Return the [x, y] coordinate for the center point of the cell that contains the specified text.  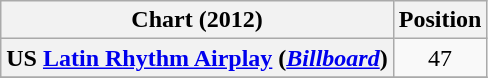
47 [440, 58]
US Latin Rhythm Airplay (Billboard) [197, 58]
Chart (2012) [197, 20]
Position [440, 20]
